Pinpoint the cell where the given text exists, returning its [X, Y] midpoint coordinate. 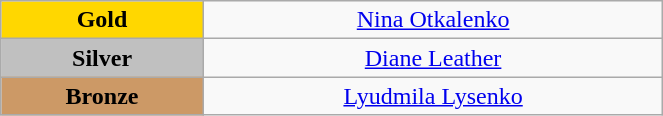
Diane Leather [432, 58]
Lyudmila Lysenko [432, 96]
Bronze [102, 96]
Nina Otkalenko [432, 20]
Silver [102, 58]
Gold [102, 20]
